Detect which cell encompasses the target text, then output its [x, y] center coordinate. 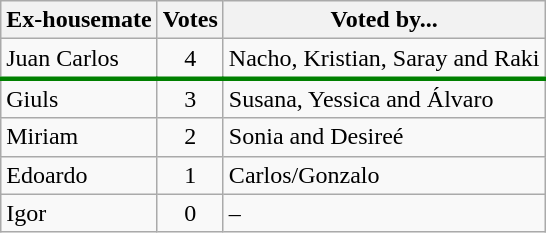
0 [190, 213]
Susana, Yessica and Álvaro [384, 98]
Votes [190, 20]
Juan Carlos [79, 59]
2 [190, 137]
Sonia and Desireé [384, 137]
Igor [79, 213]
1 [190, 175]
4 [190, 59]
Ex-housemate [79, 20]
Nacho, Kristian, Saray and Raki [384, 59]
– [384, 213]
Edoardo [79, 175]
3 [190, 98]
Giuls [79, 98]
Miriam [79, 137]
Carlos/Gonzalo [384, 175]
Voted by... [384, 20]
